Detect which cell encompasses the target text, then output its [x, y] center coordinate. 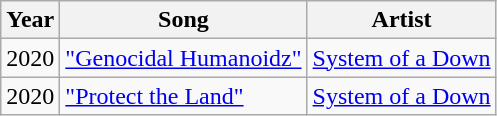
Song [184, 20]
Artist [402, 20]
"Genocidal Humanoidz" [184, 58]
"Protect the Land" [184, 96]
Year [30, 20]
